Search for the cell housing the specified text and yield its [x, y] center coordinate. 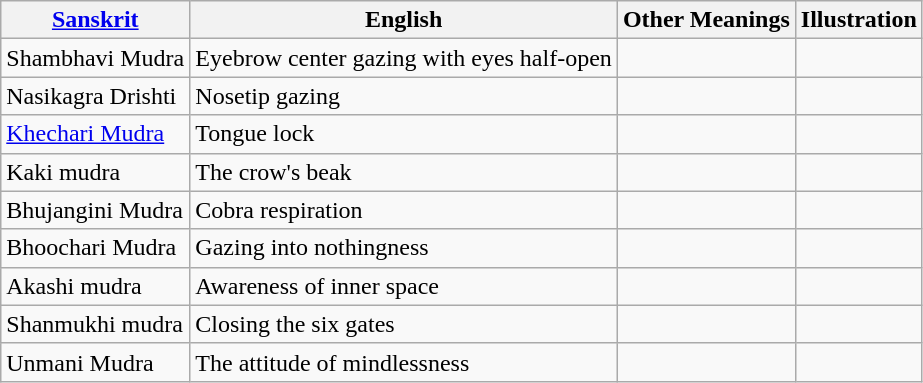
Kaki mudra [96, 172]
Cobra respiration [404, 210]
Nasikagra Drishti [96, 96]
Akashi mudra [96, 286]
Closing the six gates [404, 324]
The attitude of mindlessness [404, 362]
Awareness of inner space [404, 286]
Shanmukhi mudra [96, 324]
Shambhavi Mudra [96, 58]
Tongue lock [404, 134]
Illustration [858, 20]
English [404, 20]
Sanskrit [96, 20]
Other Meanings [706, 20]
The crow's beak [404, 172]
Khechari Mudra [96, 134]
Gazing into nothingness [404, 248]
Bhoochari Mudra [96, 248]
Bhujangini Mudra [96, 210]
Eyebrow center gazing with eyes half-open [404, 58]
Nosetip gazing [404, 96]
Unmani Mudra [96, 362]
